Pinpoint the cell where the given text exists, returning its [x, y] midpoint coordinate. 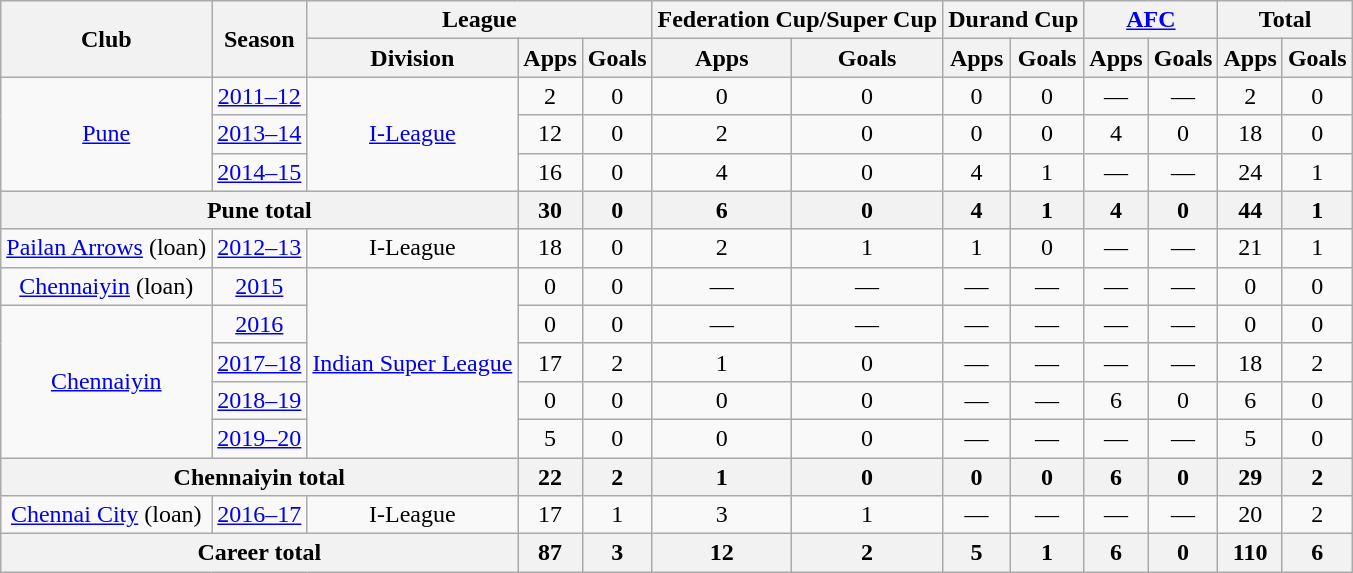
87 [550, 553]
Total [1285, 20]
22 [550, 477]
Pune total [260, 210]
Club [106, 39]
Federation Cup/Super Cup [798, 20]
2016–17 [260, 515]
2011–12 [260, 96]
24 [1250, 172]
Pailan Arrows (loan) [106, 248]
2017–18 [260, 362]
Indian Super League [412, 362]
2012–13 [260, 248]
Durand Cup [1014, 20]
Career total [260, 553]
2019–20 [260, 438]
2016 [260, 324]
2013–14 [260, 134]
30 [550, 210]
2015 [260, 286]
Division [412, 58]
21 [1250, 248]
AFC [1151, 20]
Chennaiyin [106, 381]
44 [1250, 210]
2018–19 [260, 400]
Chennaiyin (loan) [106, 286]
110 [1250, 553]
20 [1250, 515]
29 [1250, 477]
Pune [106, 134]
Chennaiyin total [260, 477]
Chennai City (loan) [106, 515]
League [480, 20]
16 [550, 172]
Season [260, 39]
2014–15 [260, 172]
